Return the (x, y) coordinate for the center point of the cell that contains the specified text.  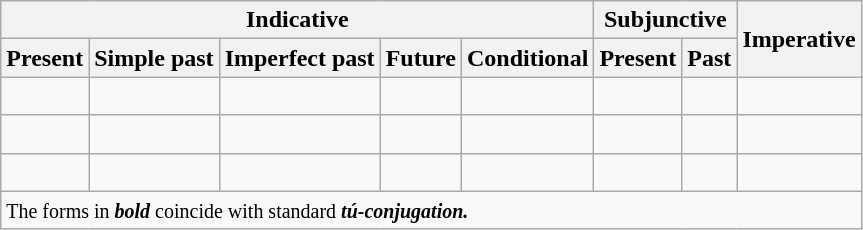
Conditional (527, 58)
Imperative (799, 39)
The forms in bold coincide with standard tú-conjugation. (431, 210)
Indicative (298, 20)
Subjunctive (666, 20)
Imperfect past (300, 58)
Simple past (154, 58)
Future (420, 58)
Past (710, 58)
